From the cell containing the given text, extract its center point as (x, y) coordinate. 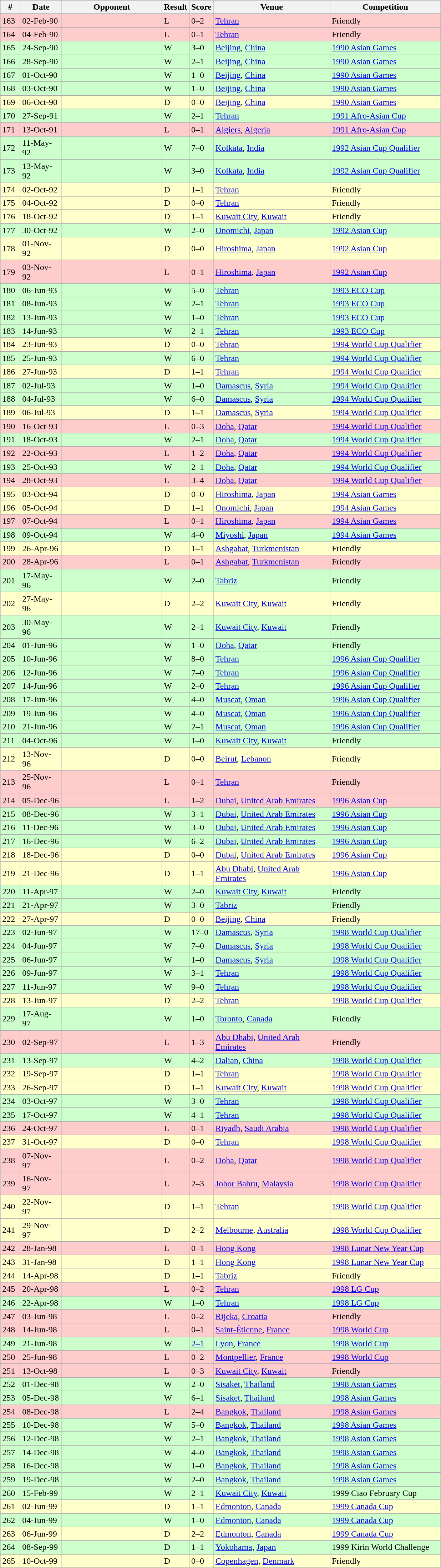
18-Oct-92 (41, 217)
238 (10, 1160)
261 (10, 1507)
221 (10, 905)
225 (10, 960)
03-Oct-97 (41, 1101)
20-Apr-98 (41, 1289)
174 (10, 190)
Johor Bahru, Malaysia (272, 1184)
28-Apr-96 (41, 562)
211 (10, 740)
170 (10, 116)
176 (10, 217)
Competition (385, 7)
02-Sep-97 (41, 1042)
246 (10, 1303)
4–1 (201, 1115)
188 (10, 399)
06-Jun-93 (41, 290)
215 (10, 814)
193 (10, 467)
30-Oct-92 (41, 230)
218 (10, 855)
Melbourne, Australia (272, 1230)
Riyadh, Saudi Arabia (272, 1128)
9–0 (201, 987)
216 (10, 828)
30-May-96 (41, 627)
Copenhagen, Denmark (272, 1561)
08-Jun-93 (41, 304)
14-Jun-98 (41, 1330)
264 (10, 1547)
234 (10, 1101)
27-Apr-97 (41, 919)
05-Oct-94 (41, 508)
Lyon, France (272, 1343)
01-Jun-96 (41, 645)
255 (10, 1425)
179 (10, 272)
172 (10, 148)
06-Oct-90 (41, 102)
219 (10, 873)
Algiers, Algeria (272, 129)
244 (10, 1276)
04-Feb-90 (41, 34)
06-Jun-99 (41, 1534)
Score (201, 7)
198 (10, 535)
168 (10, 89)
2–4 (201, 1411)
26-Sep-97 (41, 1087)
16-Nov-97 (41, 1184)
31-Oct-97 (41, 1142)
169 (10, 102)
241 (10, 1230)
Opponent (112, 7)
13-Sep-97 (41, 1060)
8–0 (201, 659)
202 (10, 603)
213 (10, 782)
14-Apr-98 (41, 1276)
06-Jun-97 (41, 960)
6–2 (201, 841)
27-Sep-91 (41, 116)
26-Apr-96 (41, 548)
Result (176, 7)
02-Feb-90 (41, 21)
Dalian, China (272, 1060)
04-Oct-92 (41, 203)
25-Oct-93 (41, 467)
21-Apr-97 (41, 905)
263 (10, 1534)
11-Apr-97 (41, 891)
197 (10, 521)
184 (10, 345)
13-Jun-93 (41, 317)
Venue (272, 7)
4–2 (201, 1060)
175 (10, 203)
27-May-96 (41, 603)
07-Oct-94 (41, 521)
3–4 (201, 481)
13-Jun-97 (41, 1000)
167 (10, 75)
Rijeka, Croatia (272, 1316)
177 (10, 230)
22-Oct-93 (41, 453)
23-Jun-93 (41, 345)
185 (10, 358)
01-Oct-90 (41, 75)
258 (10, 1466)
200 (10, 562)
166 (10, 61)
12-Dec-98 (41, 1439)
21-Dec-96 (41, 873)
165 (10, 48)
208 (10, 700)
# (10, 7)
254 (10, 1411)
228 (10, 1000)
257 (10, 1452)
6–1 (201, 1398)
22-Apr-98 (41, 1303)
187 (10, 385)
13-Oct-91 (41, 129)
17-Jun-96 (41, 700)
251 (10, 1371)
204 (10, 645)
22-Nov-97 (41, 1207)
09-Jun-97 (41, 973)
01-Dec-98 (41, 1384)
226 (10, 973)
253 (10, 1398)
28-Oct-93 (41, 481)
02-Jun-97 (41, 933)
222 (10, 919)
2–3 (201, 1184)
07-Nov-97 (41, 1160)
03-Jun-98 (41, 1316)
243 (10, 1262)
28-Jan-98 (41, 1248)
03-Nov-92 (41, 272)
189 (10, 412)
16-Oct-93 (41, 426)
191 (10, 440)
27-Jun-93 (41, 372)
Miyoshi, Japan (272, 535)
196 (10, 508)
17-May-96 (41, 581)
171 (10, 129)
236 (10, 1128)
Beirut, Lebanon (272, 759)
1999 Kirin World Challenge (385, 1547)
06-Jul-93 (41, 412)
04-Jun-97 (41, 946)
05-Dec-96 (41, 800)
25-Nov-96 (41, 782)
217 (10, 841)
1–3 (201, 1042)
178 (10, 248)
24-Oct-97 (41, 1128)
04-Jul-93 (41, 399)
224 (10, 946)
24-Sep-90 (41, 48)
18-Oct-93 (41, 440)
203 (10, 627)
16-Dec-98 (41, 1466)
190 (10, 426)
195 (10, 494)
Yokohama, Japan (272, 1547)
220 (10, 891)
11-Jun-97 (41, 987)
19-Jun-96 (41, 713)
223 (10, 933)
192 (10, 453)
232 (10, 1074)
03-Oct-90 (41, 89)
210 (10, 727)
08-Dec-96 (41, 814)
248 (10, 1330)
02-Jun-99 (41, 1507)
11-Dec-96 (41, 828)
209 (10, 713)
28-Sep-90 (41, 61)
230 (10, 1042)
Montpellier, France (272, 1357)
10-Oct-99 (41, 1561)
25-Jun-93 (41, 358)
199 (10, 548)
17-Oct-97 (41, 1115)
03-Oct-94 (41, 494)
259 (10, 1479)
10-Dec-98 (41, 1425)
194 (10, 481)
13-Nov-96 (41, 759)
31-Jan-98 (41, 1262)
15-Feb-99 (41, 1493)
183 (10, 331)
180 (10, 290)
256 (10, 1439)
252 (10, 1384)
237 (10, 1142)
173 (10, 171)
16-Dec-96 (41, 841)
14-Jun-96 (41, 686)
14-Dec-98 (41, 1452)
249 (10, 1343)
245 (10, 1289)
207 (10, 686)
231 (10, 1060)
239 (10, 1184)
11-May-92 (41, 148)
19-Dec-98 (41, 1479)
164 (10, 34)
29-Nov-97 (41, 1230)
212 (10, 759)
08-Dec-98 (41, 1411)
09-Oct-94 (41, 535)
229 (10, 1019)
206 (10, 672)
235 (10, 1115)
04-Jun-99 (41, 1520)
04-Oct-96 (41, 740)
08-Sep-99 (41, 1547)
25-Jun-98 (41, 1357)
242 (10, 1248)
201 (10, 581)
12-Jun-96 (41, 672)
02-Oct-92 (41, 190)
17-Aug-97 (41, 1019)
21-Jun-98 (41, 1343)
17–0 (201, 933)
1999 Ciao February Cup (385, 1493)
205 (10, 659)
14-Jun-93 (41, 331)
18-Dec-96 (41, 855)
233 (10, 1087)
240 (10, 1207)
227 (10, 987)
Date (41, 7)
Toronto, Canada (272, 1019)
250 (10, 1357)
01-Nov-92 (41, 248)
182 (10, 317)
10-Jun-96 (41, 659)
21-Jun-96 (41, 727)
260 (10, 1493)
13-May-92 (41, 171)
02-Jul-93 (41, 385)
186 (10, 372)
13-Oct-98 (41, 1371)
181 (10, 304)
247 (10, 1316)
Saint-Étienne, France (272, 1330)
05-Dec-98 (41, 1398)
265 (10, 1561)
262 (10, 1520)
19-Sep-97 (41, 1074)
163 (10, 21)
214 (10, 800)
